Pinpoint the cell where the given text exists, returning its (X, Y) midpoint coordinate. 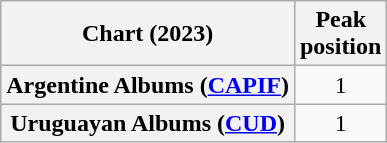
Chart (2023) (148, 34)
Argentine Albums (CAPIF) (148, 85)
Peakposition (340, 34)
Uruguayan Albums (CUD) (148, 123)
